Return the (X, Y) coordinate for the center point of the cell that contains the specified text.  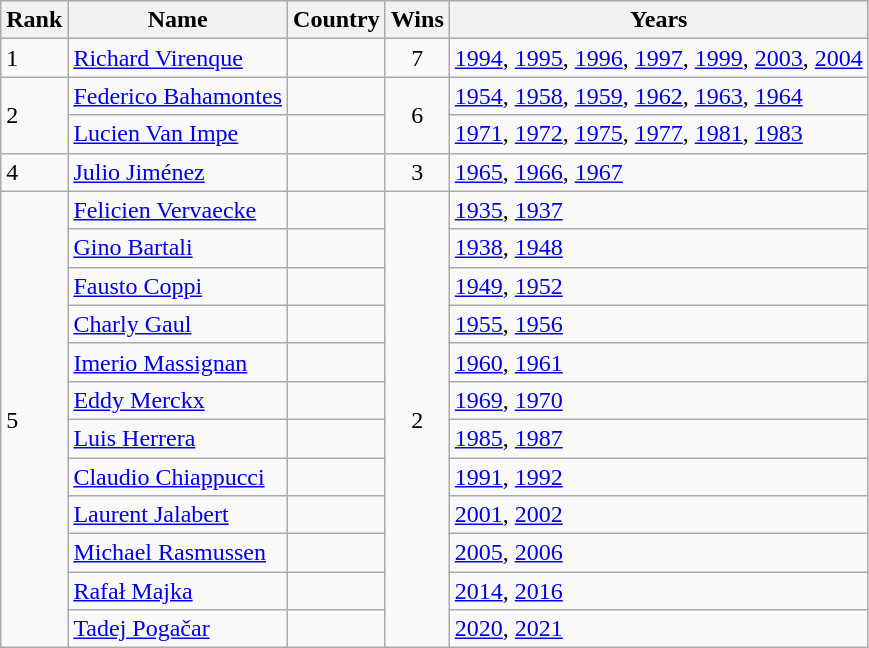
Michael Rasmussen (178, 553)
Rafał Majka (178, 591)
7 (417, 58)
Claudio Chiappucci (178, 477)
Years (658, 20)
1991, 1992 (658, 477)
1935, 1937 (658, 210)
1949, 1952 (658, 286)
Julio Jiménez (178, 172)
5 (34, 420)
1965, 1966, 1967 (658, 172)
Charly Gaul (178, 324)
2001, 2002 (658, 515)
1938, 1948 (658, 248)
Felicien Vervaecke (178, 210)
1985, 1987 (658, 438)
1994, 1995, 1996, 1997, 1999, 2003, 2004 (658, 58)
Name (178, 20)
1960, 1961 (658, 362)
Lucien Van Impe (178, 134)
Richard Virenque (178, 58)
2014, 2016 (658, 591)
1971, 1972, 1975, 1977, 1981, 1983 (658, 134)
2005, 2006 (658, 553)
6 (417, 115)
Imerio Massignan (178, 362)
4 (34, 172)
2020, 2021 (658, 629)
Fausto Coppi (178, 286)
1955, 1956 (658, 324)
1 (34, 58)
1969, 1970 (658, 400)
Rank (34, 20)
1954, 1958, 1959, 1962, 1963, 1964 (658, 96)
Luis Herrera (178, 438)
Tadej Pogačar (178, 629)
3 (417, 172)
Eddy Merckx (178, 400)
Gino Bartali (178, 248)
Federico Bahamontes (178, 96)
Country (337, 20)
Laurent Jalabert (178, 515)
Wins (417, 20)
